Output the [X, Y] coordinate of the center of the cell containing the given text.  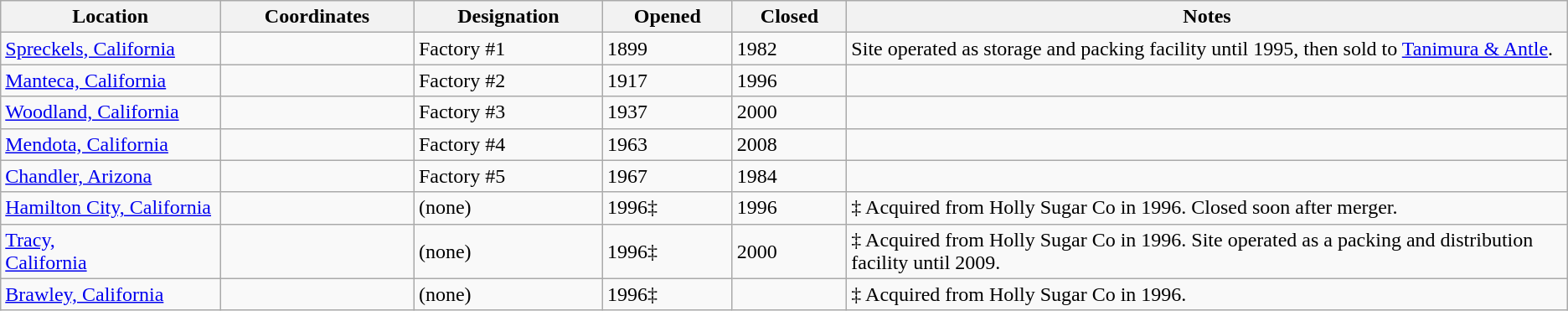
Coordinates [317, 17]
Site operated as storage and packing facility until 1995, then sold to Tanimura & Antle. [1207, 49]
Factory #2 [508, 80]
1917 [667, 80]
Tracy,California [111, 251]
1984 [789, 176]
Notes [1207, 17]
Mendota, California [111, 144]
Factory #4 [508, 144]
Factory #3 [508, 112]
Spreckels, California [111, 49]
1982 [789, 49]
Woodland, California [111, 112]
Brawley, California [111, 294]
‡ Acquired from Holly Sugar Co in 1996. Site operated as a packing and distribution facility until 2009. [1207, 251]
Location [111, 17]
1967 [667, 176]
Hamilton City, California [111, 208]
Manteca, California [111, 80]
Chandler, Arizona [111, 176]
1899 [667, 49]
Designation [508, 17]
Opened [667, 17]
‡ Acquired from Holly Sugar Co in 1996. [1207, 294]
1963 [667, 144]
2008 [789, 144]
Factory #1 [508, 49]
‡ Acquired from Holly Sugar Co in 1996. Closed soon after merger. [1207, 208]
Closed [789, 17]
Factory #5 [508, 176]
1937 [667, 112]
